Locate the cell with the specified text and output its (x, y) center coordinate. 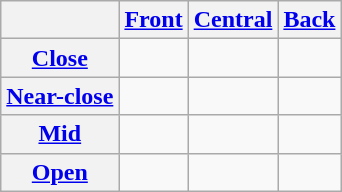
Mid (60, 134)
Open (60, 172)
Back (310, 20)
Near-close (60, 96)
Close (60, 58)
Front (154, 20)
Central (233, 20)
